Detect which cell encompasses the target text, then output its (X, Y) center coordinate. 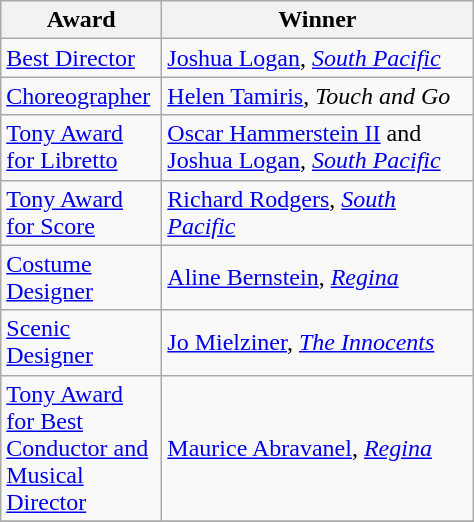
Award (82, 20)
Maurice Abravanel, Regina (318, 448)
Richard Rodgers, South Pacific (318, 212)
Oscar Hammerstein II and Joshua Logan, South Pacific (318, 148)
Tony Award for Libretto (82, 148)
Tony Award for Score (82, 212)
Tony Award for Best Conductor and Musical Director (82, 448)
Joshua Logan, South Pacific (318, 58)
Scenic Designer (82, 342)
Jo Mielziner, The Innocents (318, 342)
Helen Tamiris, Touch and Go (318, 96)
Winner (318, 20)
Best Director (82, 58)
Costume Designer (82, 278)
Choreographer (82, 96)
Aline Bernstein, Regina (318, 278)
